Extract the [X, Y] coordinate from the center of the cell holding the provided text.  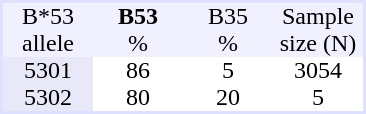
5301 [48, 70]
20 [228, 98]
Sample [318, 16]
B53 [138, 16]
allele [48, 44]
B35 [228, 16]
86 [138, 70]
3054 [318, 70]
B*53 [48, 16]
5302 [48, 98]
size (N) [318, 44]
80 [138, 98]
